Search for the cell housing the specified text and yield its [X, Y] center coordinate. 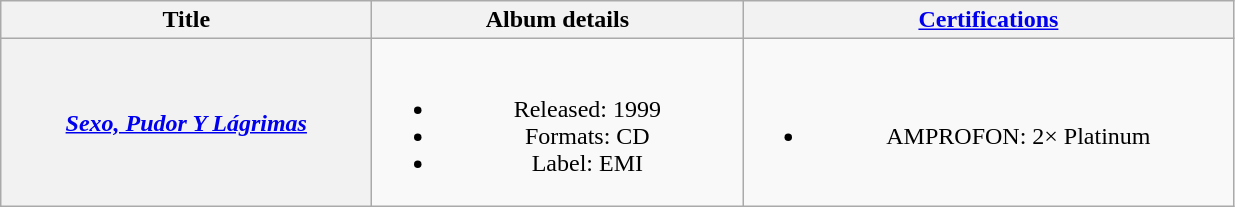
Sexo, Pudor Y Lágrimas [186, 122]
Title [186, 20]
AMPROFON: 2× Platinum [988, 122]
Certifications [988, 20]
Album details [558, 20]
Released: 1999Formats: CDLabel: EMI [558, 122]
